Provide the [X, Y] coordinate of the cell's center where the given text is located.  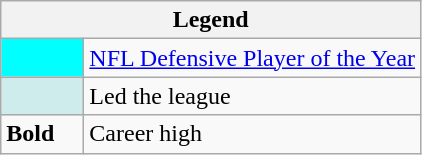
Bold [42, 134]
Legend [211, 20]
Led the league [252, 96]
Career high [252, 134]
NFL Defensive Player of the Year [252, 58]
